Pinpoint the cell where the given text exists, returning its [X, Y] midpoint coordinate. 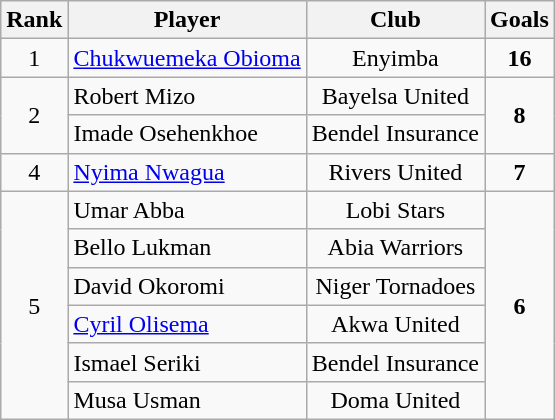
Lobi Stars [395, 210]
Imade Osehenkhoe [187, 134]
Cyril Olisema [187, 324]
Bayelsa United [395, 96]
Enyimba [395, 58]
Akwa United [395, 324]
5 [34, 305]
2 [34, 115]
Club [395, 20]
Musa Usman [187, 400]
8 [520, 115]
1 [34, 58]
6 [520, 305]
Ismael Seriki [187, 362]
Rank [34, 20]
Niger Tornadoes [395, 286]
16 [520, 58]
Goals [520, 20]
Abia Warriors [395, 248]
4 [34, 172]
Doma United [395, 400]
Chukwuemeka Obioma [187, 58]
7 [520, 172]
Rivers United [395, 172]
Nyima Nwagua [187, 172]
David Okoromi [187, 286]
Bello Lukman [187, 248]
Player [187, 20]
Robert Mizo [187, 96]
Umar Abba [187, 210]
